Provide the (X, Y) coordinate of the cell's center where the given text is located.  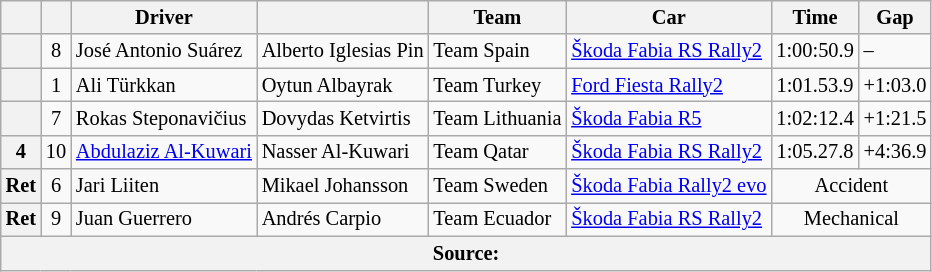
Ali Türkkan (164, 85)
Andrés Carpio (343, 219)
9 (56, 219)
1:00:50.9 (814, 51)
Team Lithuania (497, 118)
Team (497, 17)
Škoda Fabia R5 (668, 118)
Ford Fiesta Rally2 (668, 85)
+4:36.9 (896, 152)
Abdulaziz Al-Kuwari (164, 152)
Gap (896, 17)
6 (56, 186)
7 (56, 118)
+1:03.0 (896, 85)
Mikael Johansson (343, 186)
1:01.53.9 (814, 85)
Team Sweden (497, 186)
+1:21.5 (896, 118)
1 (56, 85)
Jari Liiten (164, 186)
José Antonio Suárez (164, 51)
1:05.27.8 (814, 152)
Team Spain (497, 51)
Škoda Fabia Rally2 evo (668, 186)
Alberto Iglesias Pin (343, 51)
4 (21, 152)
Source: (466, 253)
Team Qatar (497, 152)
Time (814, 17)
Accident (851, 186)
10 (56, 152)
Juan Guerrero (164, 219)
Oytun Albayrak (343, 85)
Car (668, 17)
Team Ecuador (497, 219)
Driver (164, 17)
– (896, 51)
Rokas Steponavičius (164, 118)
8 (56, 51)
Team Turkey (497, 85)
Mechanical (851, 219)
1:02:12.4 (814, 118)
Nasser Al-Kuwari (343, 152)
Dovydas Ketvirtis (343, 118)
